Detect which cell encompasses the target text, then output its (x, y) center coordinate. 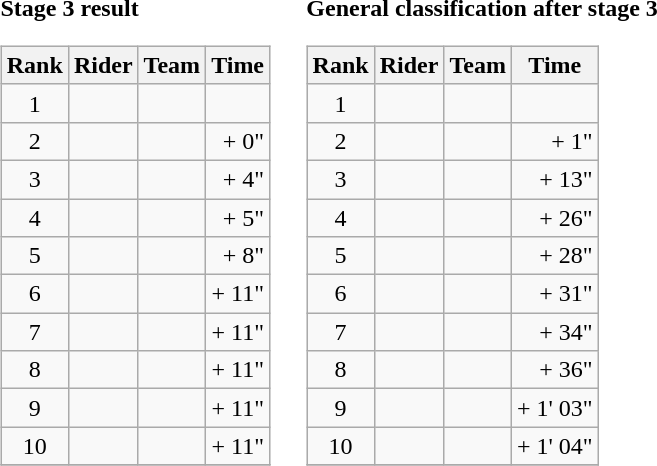
+ 36" (554, 370)
+ 28" (554, 256)
+ 34" (554, 332)
+ 1' 03" (554, 408)
+ 26" (554, 217)
+ 0" (238, 141)
+ 5" (238, 217)
+ 8" (238, 256)
+ 1" (554, 141)
+ 4" (238, 179)
+ 1' 04" (554, 446)
+ 13" (554, 179)
+ 31" (554, 294)
